From the cell containing the given text, extract its center point as [X, Y] coordinate. 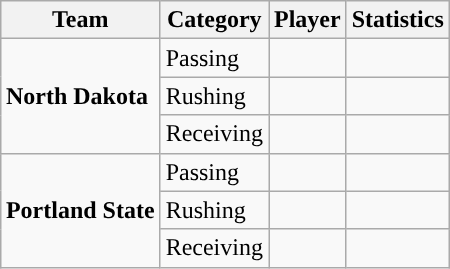
Portland State [80, 210]
North Dakota [80, 96]
Category [214, 20]
Team [80, 20]
Player [307, 20]
Statistics [398, 20]
